Detect which cell encompasses the target text, then output its [X, Y] center coordinate. 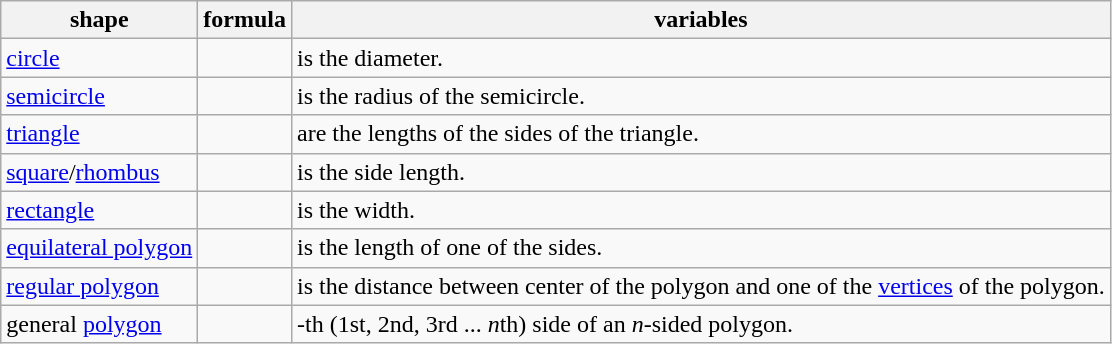
is the length of one of the sides. [700, 248]
is the diameter. [700, 58]
shape [100, 20]
are the lengths of the sides of the triangle. [700, 134]
-th (1st, 2nd, 3rd ... nth) side of an n-sided polygon. [700, 324]
general polygon [100, 324]
square/rhombus [100, 172]
is the distance between center of the polygon and one of the vertices of the polygon. [700, 286]
rectangle [100, 210]
formula [245, 20]
is the side length. [700, 172]
equilateral polygon [100, 248]
regular polygon [100, 286]
triangle [100, 134]
is the radius of the semicircle. [700, 96]
circle [100, 58]
semicircle [100, 96]
variables [700, 20]
is the width. [700, 210]
